Find where the given text appears and provide that cell's center as [x, y] coordinate. 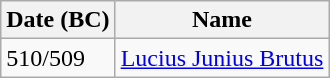
Name [222, 20]
Lucius Junius Brutus [222, 58]
Date (BC) [58, 20]
510/509 [58, 58]
